Capture the cell that displays the provided text and extract its [x, y] central coordinate. 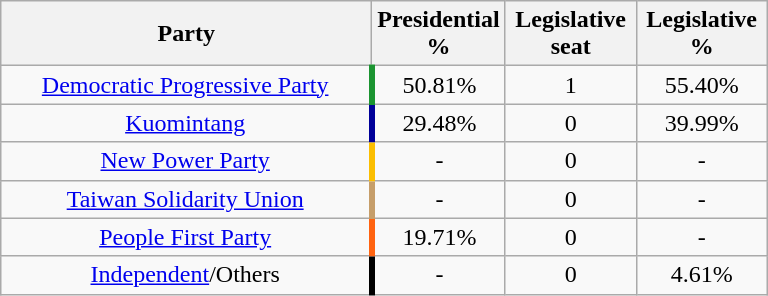
Democratic Progressive Party [186, 85]
39.99% [702, 123]
Kuomintang [186, 123]
Party [186, 34]
Taiwan Solidarity Union [186, 199]
People First Party [186, 237]
1 [570, 85]
New Power Party [186, 161]
19.71% [438, 237]
50.81% [438, 85]
Legislative seat [570, 34]
55.40% [702, 85]
Legislative % [702, 34]
4.61% [702, 275]
29.48% [438, 123]
Independent/Others [186, 275]
Presidential % [438, 34]
